Capture the cell that displays the provided text and extract its (x, y) central coordinate. 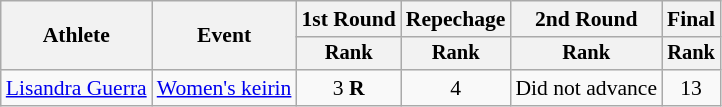
13 (691, 88)
Lisandra Guerra (76, 88)
Did not advance (586, 88)
3 R (348, 88)
Event (224, 36)
Women's keirin (224, 88)
1st Round (348, 19)
Final (691, 19)
4 (456, 88)
2nd Round (586, 19)
Athlete (76, 36)
Repechage (456, 19)
